From the cell containing the given text, extract its center point as (X, Y) coordinate. 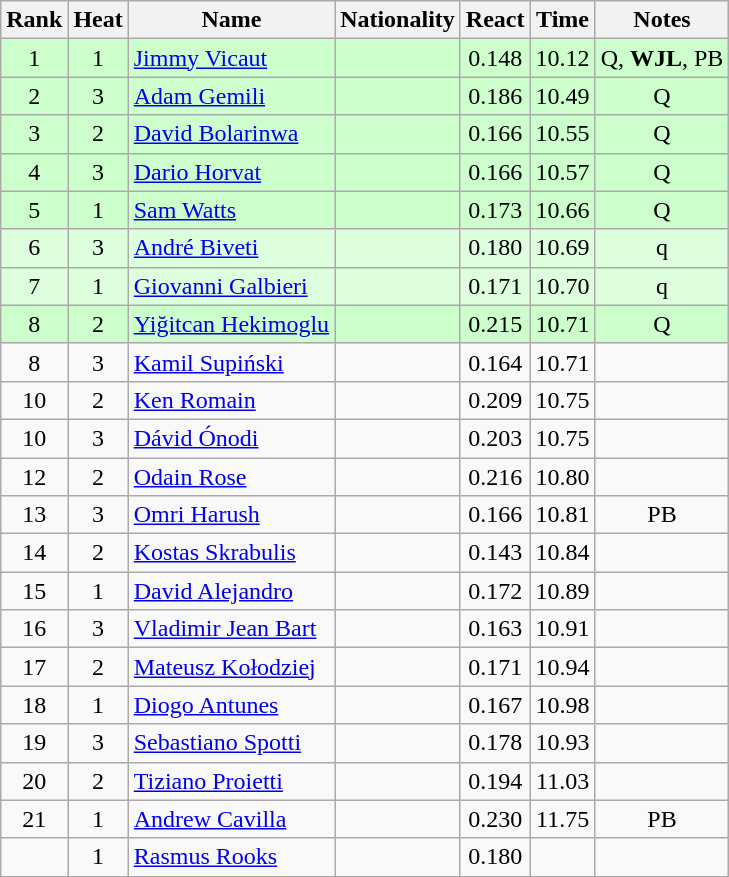
Time (562, 20)
10.49 (562, 96)
10.89 (562, 591)
10.81 (562, 515)
11.75 (562, 819)
Notes (662, 20)
Rasmus Rooks (231, 857)
David Bolarinwa (231, 134)
0.164 (495, 362)
18 (34, 705)
Mateusz Kołodziej (231, 667)
0.203 (495, 438)
Diogo Antunes (231, 705)
10.80 (562, 477)
10.84 (562, 553)
0.163 (495, 629)
13 (34, 515)
Dario Horvat (231, 172)
0.216 (495, 477)
10.57 (562, 172)
Omri Harush (231, 515)
0.148 (495, 58)
0.186 (495, 96)
Q, WJL, PB (662, 58)
14 (34, 553)
12 (34, 477)
Kamil Supiński (231, 362)
Adam Gemili (231, 96)
0.172 (495, 591)
10.94 (562, 667)
React (495, 20)
10.69 (562, 248)
Giovanni Galbieri (231, 286)
David Alejandro (231, 591)
0.215 (495, 324)
10.98 (562, 705)
19 (34, 743)
17 (34, 667)
6 (34, 248)
Tiziano Proietti (231, 781)
Sam Watts (231, 210)
André Biveti (231, 248)
Odain Rose (231, 477)
11.03 (562, 781)
10.12 (562, 58)
Vladimir Jean Bart (231, 629)
0.143 (495, 553)
Rank (34, 20)
10.70 (562, 286)
10.93 (562, 743)
10.66 (562, 210)
Name (231, 20)
0.178 (495, 743)
Yiğitcan Hekimoglu (231, 324)
16 (34, 629)
Jimmy Vicaut (231, 58)
5 (34, 210)
Dávid Ónodi (231, 438)
Sebastiano Spotti (231, 743)
Kostas Skrabulis (231, 553)
0.194 (495, 781)
15 (34, 591)
21 (34, 819)
0.167 (495, 705)
0.230 (495, 819)
Nationality (398, 20)
0.209 (495, 400)
Andrew Cavilla (231, 819)
10.55 (562, 134)
Ken Romain (231, 400)
Heat (98, 20)
10.91 (562, 629)
0.173 (495, 210)
20 (34, 781)
7 (34, 286)
4 (34, 172)
